Find where the given text appears and provide that cell's center as (x, y) coordinate. 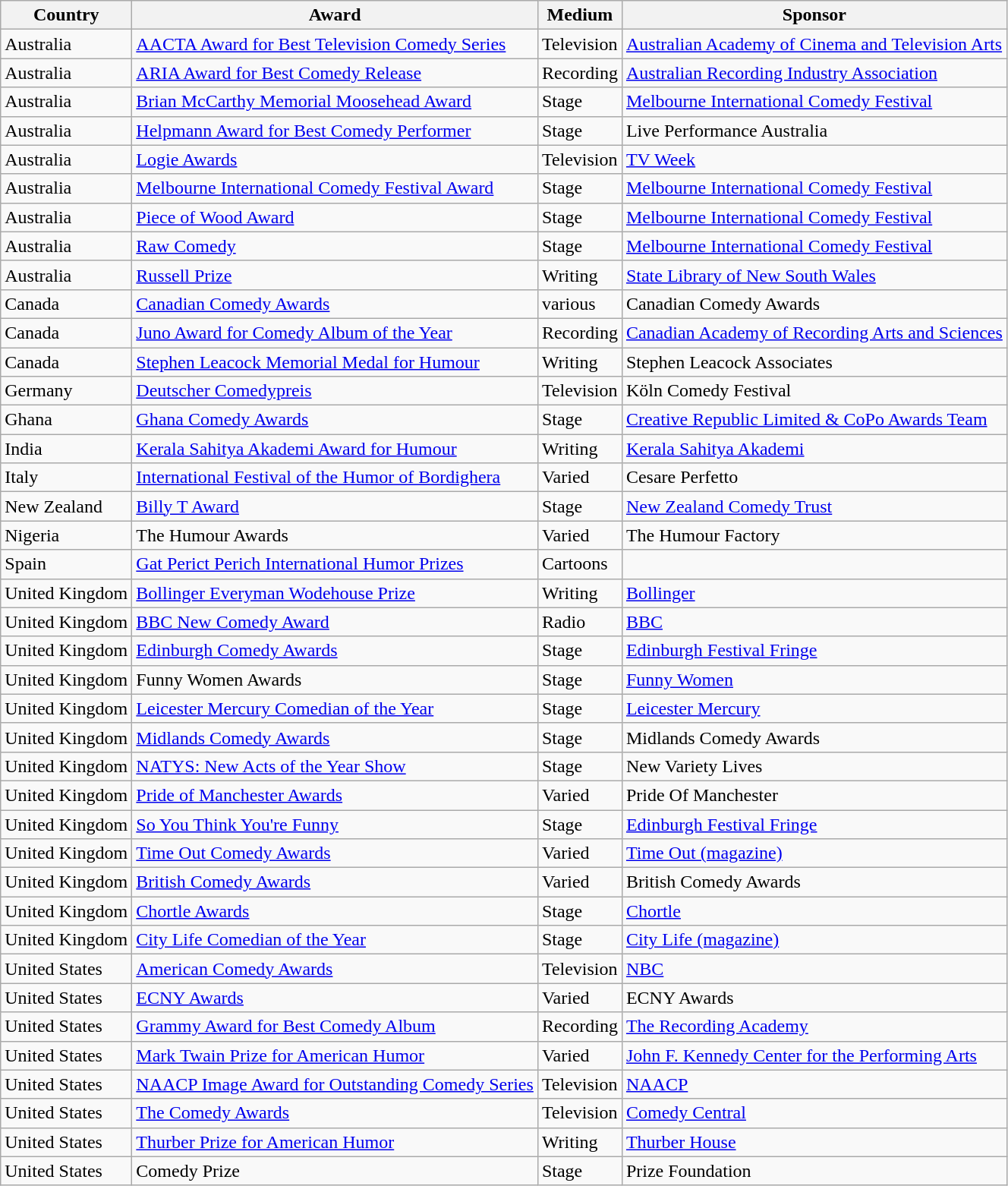
The Recording Academy (814, 1027)
Creative Republic Limited & CoPo Awards Team (814, 420)
Logie Awards (335, 159)
New Variety Lives (814, 766)
Canadian Academy of Recording Arts and Sciences (814, 333)
Australian Academy of Cinema and Television Arts (814, 44)
New Zealand Comedy Trust (814, 506)
International Festival of the Humor of Bordighera (335, 478)
India (67, 449)
Edinburgh Comedy Awards (335, 651)
ARIA Award for Best Comedy Release (335, 73)
Pride Of Manchester (814, 795)
Kerala Sahitya Akademi (814, 449)
Kerala Sahitya Akademi Award for Humour (335, 449)
Bollinger Everyman Wodehouse Prize (335, 593)
Stephen Leacock Associates (814, 362)
Leicester Mercury Comedian of the Year (335, 708)
Pride of Manchester Awards (335, 795)
Live Performance Australia (814, 131)
various (580, 304)
NATYS: New Acts of the Year Show (335, 766)
Cesare Perfetto (814, 478)
Australian Recording Industry Association (814, 73)
Russell Prize (335, 275)
Stephen Leacock Memorial Medal for Humour (335, 362)
BBC (814, 622)
Köln Comedy Festival (814, 391)
Deutscher Comedypreis (335, 391)
TV Week (814, 159)
BBC New Comedy Award (335, 622)
John F. Kennedy Center for the Performing Arts (814, 1055)
Ghana Comedy Awards (335, 420)
Raw Comedy (335, 246)
Spain (67, 564)
Germany (67, 391)
Ghana (67, 420)
Gat Perict Perich International Humor Prizes (335, 564)
Thurber Prize for American Humor (335, 1142)
Award (335, 15)
American Comedy Awards (335, 969)
Brian McCarthy Memorial Moosehead Award (335, 102)
Prize Foundation (814, 1171)
NAACP (814, 1084)
State Library of New South Wales (814, 275)
Italy (67, 478)
New Zealand (67, 506)
Time Out Comedy Awards (335, 853)
Grammy Award for Best Comedy Album (335, 1027)
NAACP Image Award for Outstanding Comedy Series (335, 1084)
Chortle Awards (335, 911)
Cartoons (580, 564)
Comedy Prize (335, 1171)
Nigeria (67, 535)
Piece of Wood Award (335, 217)
Thurber House (814, 1142)
Bollinger (814, 593)
Funny Women Awards (335, 680)
Juno Award for Comedy Album of the Year (335, 333)
The Humour Factory (814, 535)
Sponsor (814, 15)
AACTA Award for Best Television Comedy Series (335, 44)
City Life Comedian of the Year (335, 940)
Medium (580, 15)
Chortle (814, 911)
City Life (magazine) (814, 940)
Billy T Award (335, 506)
Radio (580, 622)
The Comedy Awards (335, 1113)
NBC (814, 969)
So You Think You're Funny (335, 824)
Mark Twain Prize for American Humor (335, 1055)
Helpmann Award for Best Comedy Performer (335, 131)
The Humour Awards (335, 535)
Funny Women (814, 680)
Time Out (magazine) (814, 853)
Country (67, 15)
Comedy Central (814, 1113)
Melbourne International Comedy Festival Award (335, 188)
Leicester Mercury (814, 708)
